From the cell containing the given text, extract its center point as [x, y] coordinate. 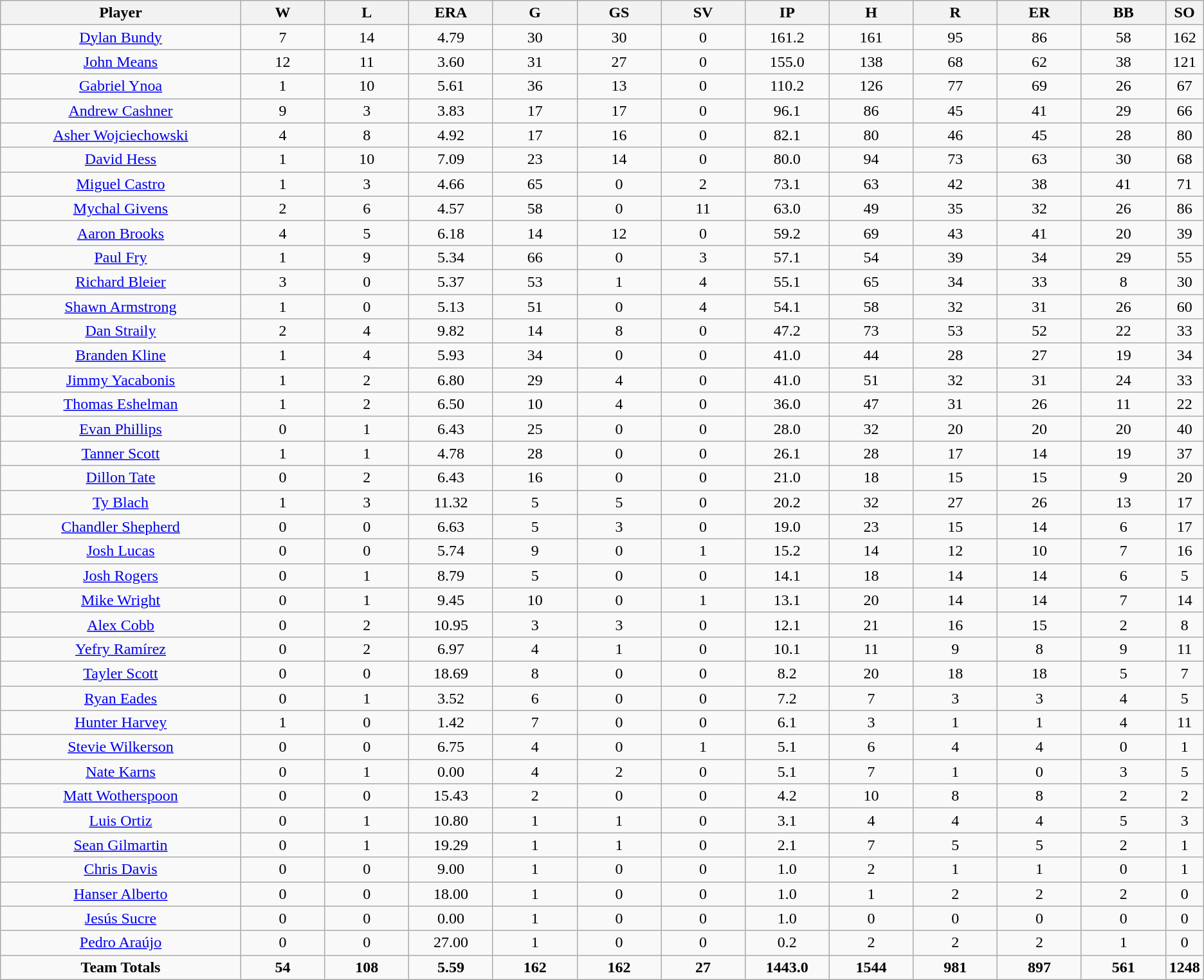
21 [871, 624]
Dillon Tate [121, 478]
897 [1039, 967]
20.2 [787, 502]
95 [956, 37]
80.0 [787, 159]
Mike Wright [121, 600]
Ryan Eades [121, 698]
96.1 [787, 111]
Yefry Ramírez [121, 649]
155.0 [787, 62]
IP [787, 13]
5.93 [452, 356]
27.00 [452, 943]
H [871, 13]
Jesús Sucre [121, 918]
26.1 [787, 453]
6.1 [787, 723]
9.82 [452, 331]
1443.0 [787, 967]
73.1 [787, 184]
1.42 [452, 723]
Asher Wojciechowski [121, 135]
5.13 [452, 307]
47.2 [787, 331]
Nate Karns [121, 772]
5.61 [452, 86]
15.43 [452, 796]
W [283, 13]
3.1 [787, 821]
7.09 [452, 159]
59.2 [787, 233]
52 [1039, 331]
Chandler Shepherd [121, 527]
3.60 [452, 62]
60 [1185, 307]
Gabriel Ynoa [121, 86]
77 [956, 86]
L [367, 13]
6.97 [452, 649]
John Means [121, 62]
1544 [871, 967]
4.78 [452, 453]
Richard Bleier [121, 282]
Sean Gilmartin [121, 845]
5.37 [452, 282]
SO [1185, 13]
42 [956, 184]
Branden Kline [121, 356]
Player [121, 13]
161.2 [787, 37]
55 [1185, 257]
7.2 [787, 698]
6.50 [452, 404]
46 [956, 135]
Evan Phillips [121, 429]
5.74 [452, 551]
35 [956, 208]
Shawn Armstrong [121, 307]
1248 [1185, 967]
8.79 [452, 576]
981 [956, 967]
Thomas Eshelman [121, 404]
Stevie Wilkerson [121, 747]
9.45 [452, 600]
6.75 [452, 747]
36 [535, 86]
Ty Blach [121, 502]
3.83 [452, 111]
108 [367, 967]
6.63 [452, 527]
David Hess [121, 159]
Dan Straily [121, 331]
138 [871, 62]
15.2 [787, 551]
36.0 [787, 404]
Dylan Bundy [121, 37]
9.00 [452, 869]
47 [871, 404]
12.1 [787, 624]
Tayler Scott [121, 673]
Hanser Alberto [121, 894]
13.1 [787, 600]
10.95 [452, 624]
R [956, 13]
4.57 [452, 208]
SV [704, 13]
25 [535, 429]
10.80 [452, 821]
82.1 [787, 135]
Tanner Scott [121, 453]
Hunter Harvey [121, 723]
6.80 [452, 380]
67 [1185, 86]
Luis Ortiz [121, 821]
18.69 [452, 673]
G [535, 13]
Miguel Castro [121, 184]
8.2 [787, 673]
19.0 [787, 527]
Pedro Araújo [121, 943]
BB [1123, 13]
54.1 [787, 307]
71 [1185, 184]
561 [1123, 967]
19.29 [452, 845]
4.66 [452, 184]
Alex Cobb [121, 624]
ER [1039, 13]
44 [871, 356]
4.2 [787, 796]
Jimmy Yacabonis [121, 380]
Aaron Brooks [121, 233]
24 [1123, 380]
28.0 [787, 429]
4.79 [452, 37]
43 [956, 233]
40 [1185, 429]
ERA [452, 13]
10.1 [787, 649]
94 [871, 159]
55.1 [787, 282]
GS [619, 13]
Josh Lucas [121, 551]
6.18 [452, 233]
161 [871, 37]
2.1 [787, 845]
4.92 [452, 135]
14.1 [787, 576]
5.34 [452, 257]
121 [1185, 62]
Paul Fry [121, 257]
Team Totals [121, 967]
Matt Wotherspoon [121, 796]
3.52 [452, 698]
18.00 [452, 894]
126 [871, 86]
57.1 [787, 257]
37 [1185, 453]
5.59 [452, 967]
49 [871, 208]
0.2 [787, 943]
62 [1039, 62]
Mychal Givens [121, 208]
63.0 [787, 208]
Andrew Cashner [121, 111]
Josh Rogers [121, 576]
Chris Davis [121, 869]
21.0 [787, 478]
110.2 [787, 86]
11.32 [452, 502]
